Return [X, Y] of the center of cell containing provided text 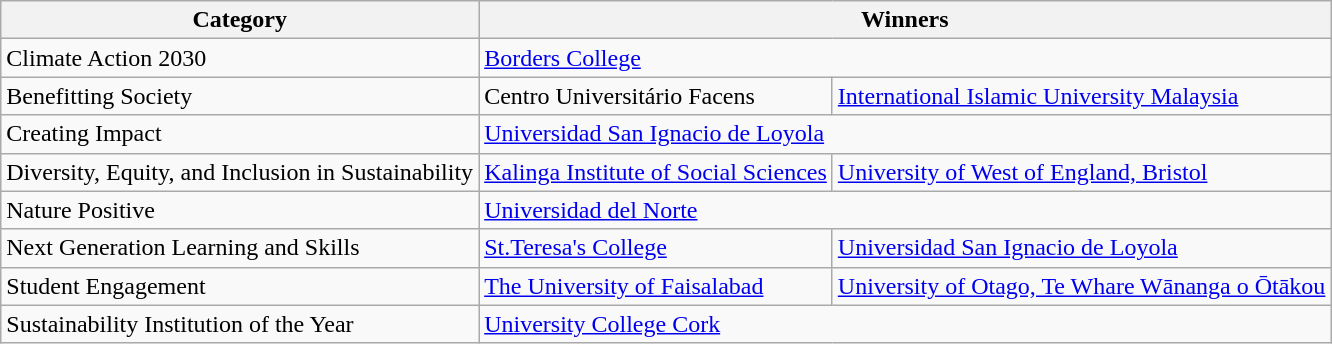
Winners [905, 20]
University of Otago, Te Whare Wānanga o Ōtākou [1082, 286]
Creating Impact [240, 134]
Sustainability Institution of the Year [240, 324]
St.Teresa's College [656, 248]
Category [240, 20]
Borders College [905, 58]
The University of Faisalabad [656, 286]
International Islamic University Malaysia [1082, 96]
Universidad del Norte [905, 210]
Benefitting Society [240, 96]
Centro Universitário Facens [656, 96]
Next Generation Learning and Skills [240, 248]
Kalinga Institute of Social Sciences [656, 172]
University College Cork [905, 324]
Nature Positive [240, 210]
Climate Action 2030 [240, 58]
Diversity, Equity, and Inclusion in Sustainability [240, 172]
University of West of England, Bristol [1082, 172]
Student Engagement [240, 286]
